Find where the given text appears and provide that cell's center as [x, y] coordinate. 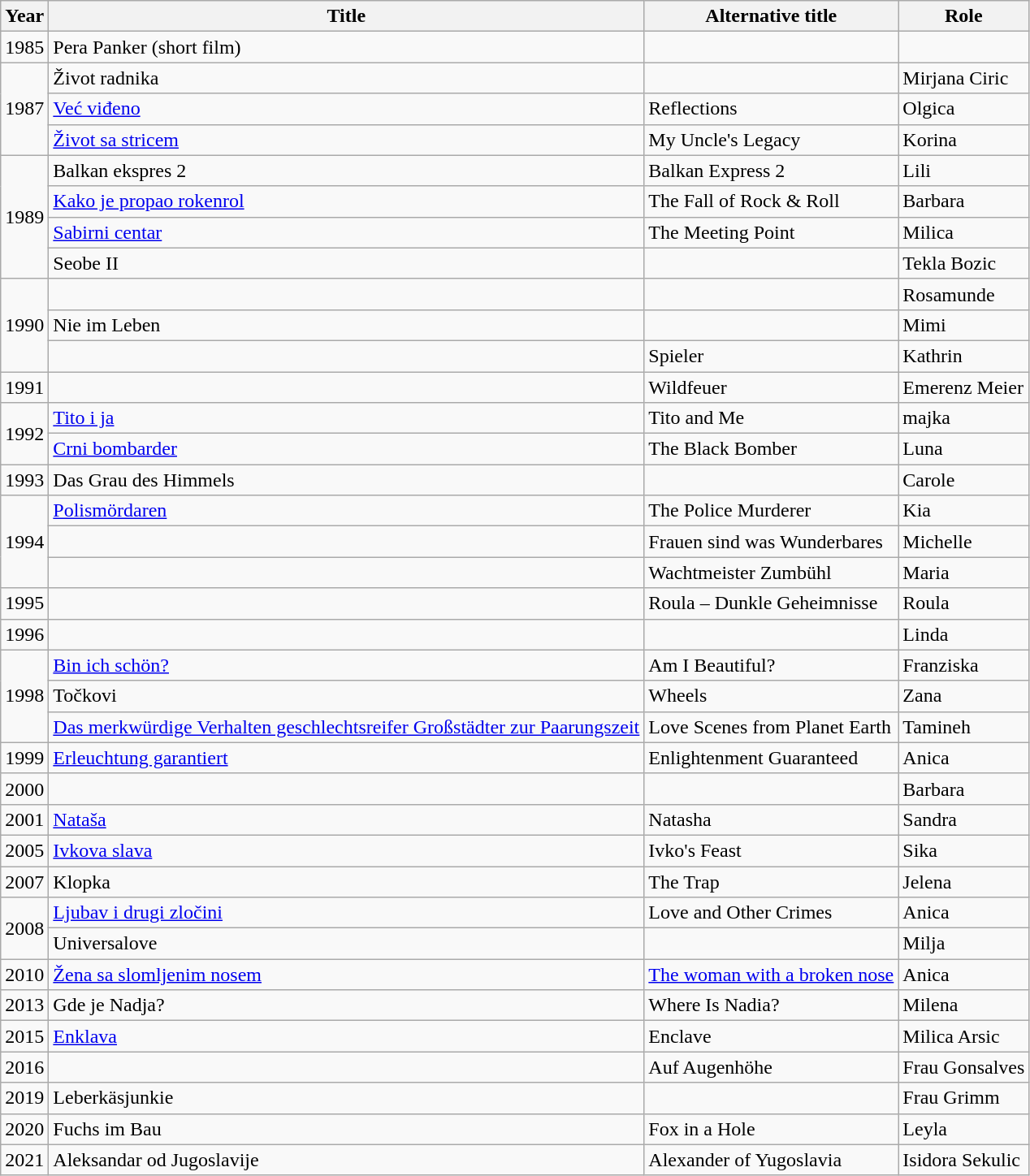
2015 [24, 1036]
Nie im Leben [346, 325]
Polismördaren [346, 511]
1991 [24, 387]
Franziska [963, 665]
Zana [963, 696]
Aleksandar od Jugoslavije [346, 1160]
2010 [24, 975]
2008 [24, 928]
Fuchs im Bau [346, 1129]
Year [24, 16]
The Fall of Rock & Roll [772, 201]
Sika [963, 850]
Love Scenes from Planet Earth [772, 727]
1993 [24, 480]
Rosamunde [963, 294]
Universalove [346, 944]
Već viđeno [346, 109]
Emerenz Meier [963, 387]
Milica [963, 232]
Alexander of Yugoslavia [772, 1160]
Točkovi [346, 696]
My Uncle's Legacy [772, 140]
Das Grau des Himmels [346, 480]
2013 [24, 1005]
Alternative title [772, 16]
Title [346, 16]
Tamineh [963, 727]
2000 [24, 789]
Erleuchtung garantiert [346, 758]
Frau Grimm [963, 1098]
Enlightenment Guaranteed [772, 758]
Maria [963, 573]
1989 [24, 217]
2016 [24, 1067]
Am I Beautiful? [772, 665]
Tito i ja [346, 418]
Žena sa slomljenim nosem [346, 975]
Tekla Bozic [963, 263]
Mirjana Ciric [963, 78]
Tito and Me [772, 418]
1994 [24, 542]
Život sa stricem [346, 140]
2005 [24, 850]
Role [963, 16]
Klopka [346, 881]
Milja [963, 944]
1996 [24, 634]
Where Is Nadia? [772, 1005]
Isidora Sekulic [963, 1160]
Linda [963, 634]
Sandra [963, 819]
Ljubav i drugi zločini [346, 913]
Korina [963, 140]
Kathrin [963, 356]
2019 [24, 1098]
Balkan Express 2 [772, 171]
Leyla [963, 1129]
Roula [963, 603]
Sabirni centar [346, 232]
Michelle [963, 542]
Gde je Nadja? [346, 1005]
Milena [963, 1005]
Frauen sind was Wunderbares [772, 542]
The woman with a broken nose [772, 975]
1987 [24, 109]
Pera Panker (short film) [346, 47]
majka [963, 418]
Fox in a Hole [772, 1129]
2007 [24, 881]
Wheels [772, 696]
The Trap [772, 881]
1999 [24, 758]
1990 [24, 325]
Milica Arsic [963, 1036]
Kia [963, 511]
The Police Murderer [772, 511]
Enclave [772, 1036]
Auf Augenhöhe [772, 1067]
Wildfeuer [772, 387]
Nataša [346, 819]
Život radnika [346, 78]
Bin ich schön? [346, 665]
1985 [24, 47]
Enklava [346, 1036]
Carole [963, 480]
Jelena [963, 881]
The Black Bomber [772, 449]
Crni bombarder [346, 449]
2021 [24, 1160]
Lili [963, 171]
Ivkova slava [346, 850]
Roula – Dunkle Geheimnisse [772, 603]
Olgica [963, 109]
Das merkwürdige Verhalten geschlechtsreifer Großstädter zur Paarungszeit [346, 727]
1995 [24, 603]
Balkan ekspres 2 [346, 171]
2020 [24, 1129]
1998 [24, 696]
Seobe II [346, 263]
Natasha [772, 819]
Kako je propao rokenrol [346, 201]
1992 [24, 434]
The Meeting Point [772, 232]
Frau Gonsalves [963, 1067]
Ivko's Feast [772, 850]
Luna [963, 449]
Mimi [963, 325]
Leberkäsjunkie [346, 1098]
Reflections [772, 109]
Wachtmeister Zumbühl [772, 573]
2001 [24, 819]
Spieler [772, 356]
Love and Other Crimes [772, 913]
